Extract the (x, y) coordinate from the center of the cell holding the provided text.  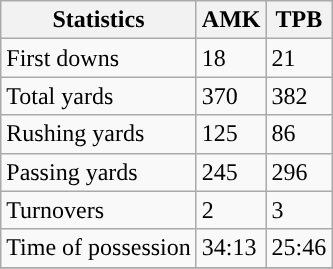
Total yards (99, 96)
2 (231, 210)
245 (231, 172)
125 (231, 134)
382 (299, 96)
Statistics (99, 20)
Time of possession (99, 248)
AMK (231, 20)
34:13 (231, 248)
Passing yards (99, 172)
3 (299, 210)
25:46 (299, 248)
370 (231, 96)
Rushing yards (99, 134)
296 (299, 172)
86 (299, 134)
First downs (99, 58)
21 (299, 58)
TPB (299, 20)
Turnovers (99, 210)
18 (231, 58)
